From the cell containing the given text, extract its center point as (X, Y) coordinate. 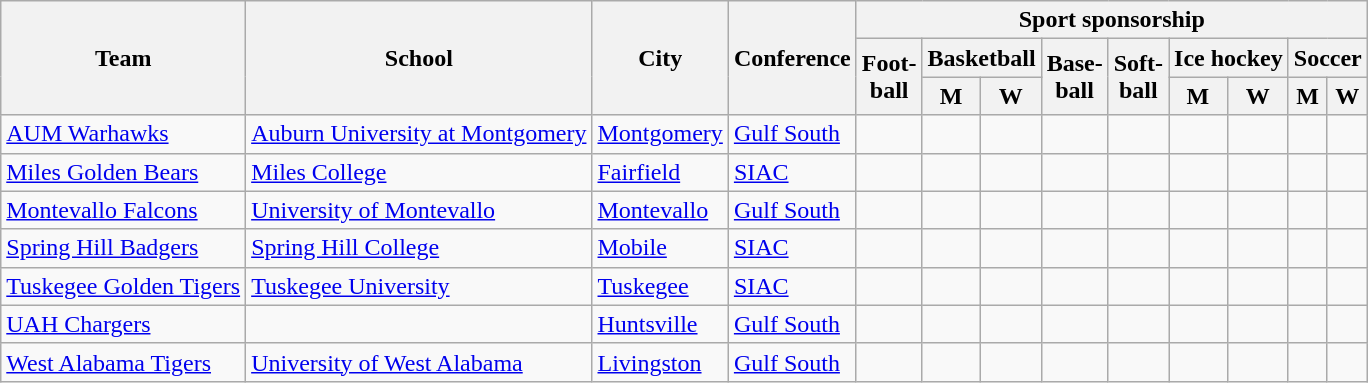
Montevallo (660, 210)
University of Montevallo (419, 210)
West Alabama Tigers (124, 362)
Base-ball (1074, 77)
Conference (792, 58)
Montgomery (660, 134)
City (660, 58)
Tuskegee Golden Tigers (124, 286)
Miles Golden Bears (124, 172)
Spring Hill Badgers (124, 248)
Ice hockey (1229, 58)
Basketball (982, 58)
Tuskegee (660, 286)
Tuskegee University (419, 286)
UAH Chargers (124, 324)
Livingston (660, 362)
Mobile (660, 248)
AUM Warhawks (124, 134)
Sport sponsorship (1112, 20)
Soccer (1328, 58)
Miles College (419, 172)
Soft-ball (1138, 77)
Huntsville (660, 324)
Foot-ball (889, 77)
Montevallo Falcons (124, 210)
Fairfield (660, 172)
University of West Alabama (419, 362)
Team (124, 58)
Spring Hill College (419, 248)
Auburn University at Montgomery (419, 134)
School (419, 58)
